Return the (X, Y) coordinate for the center point of the cell that contains the specified text.  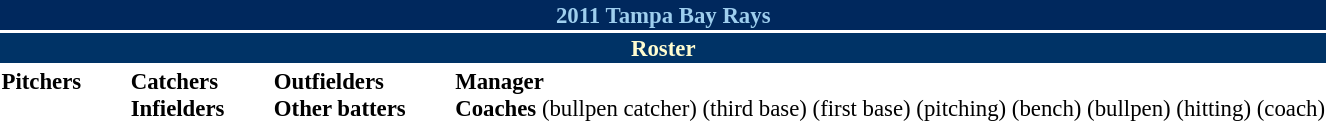
2011 Tampa Bay Rays (663, 15)
Roster (663, 48)
